For the text-containing cell, return its midpoint in (X, Y) coordinate format. 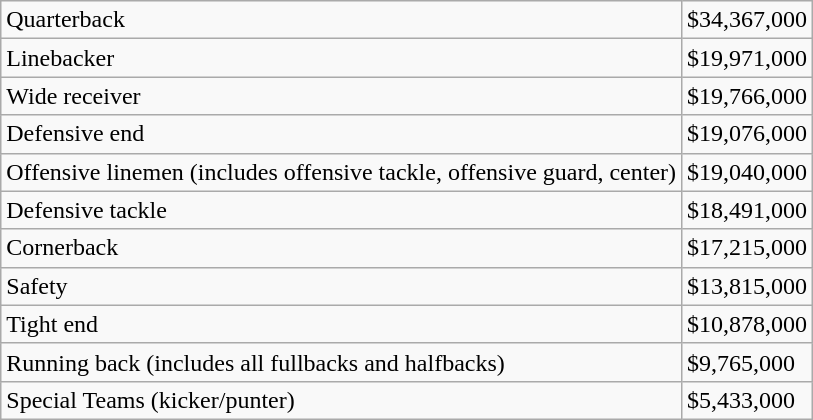
Special Teams (kicker/punter) (342, 400)
Offensive linemen (includes offensive tackle, offensive guard, center) (342, 172)
Defensive tackle (342, 210)
Safety (342, 286)
Running back (includes all fullbacks and halfbacks) (342, 362)
$10,878,000 (748, 324)
Defensive end (342, 134)
$18,491,000 (748, 210)
$34,367,000 (748, 20)
$19,971,000 (748, 58)
Cornerback (342, 248)
$19,040,000 (748, 172)
Linebacker (342, 58)
Tight end (342, 324)
$5,433,000 (748, 400)
$9,765,000 (748, 362)
$13,815,000 (748, 286)
$19,766,000 (748, 96)
$19,076,000 (748, 134)
Wide receiver (342, 96)
$17,215,000 (748, 248)
Quarterback (342, 20)
